Provide the [x, y] coordinate of the cell's center where the given text is located.  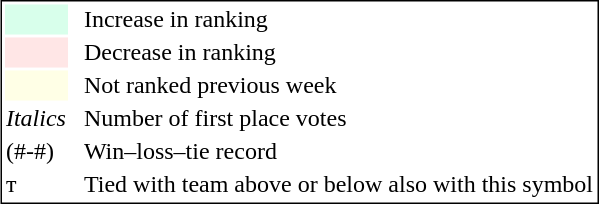
Not ranked previous week [338, 85]
Increase in ranking [338, 19]
Decrease in ranking [338, 53]
т [36, 185]
Win–loss–tie record [338, 151]
Italics [36, 119]
(#-#) [36, 151]
Number of first place votes [338, 119]
Tied with team above or below also with this symbol [338, 185]
